Detect which cell encompasses the target text, then output its [X, Y] center coordinate. 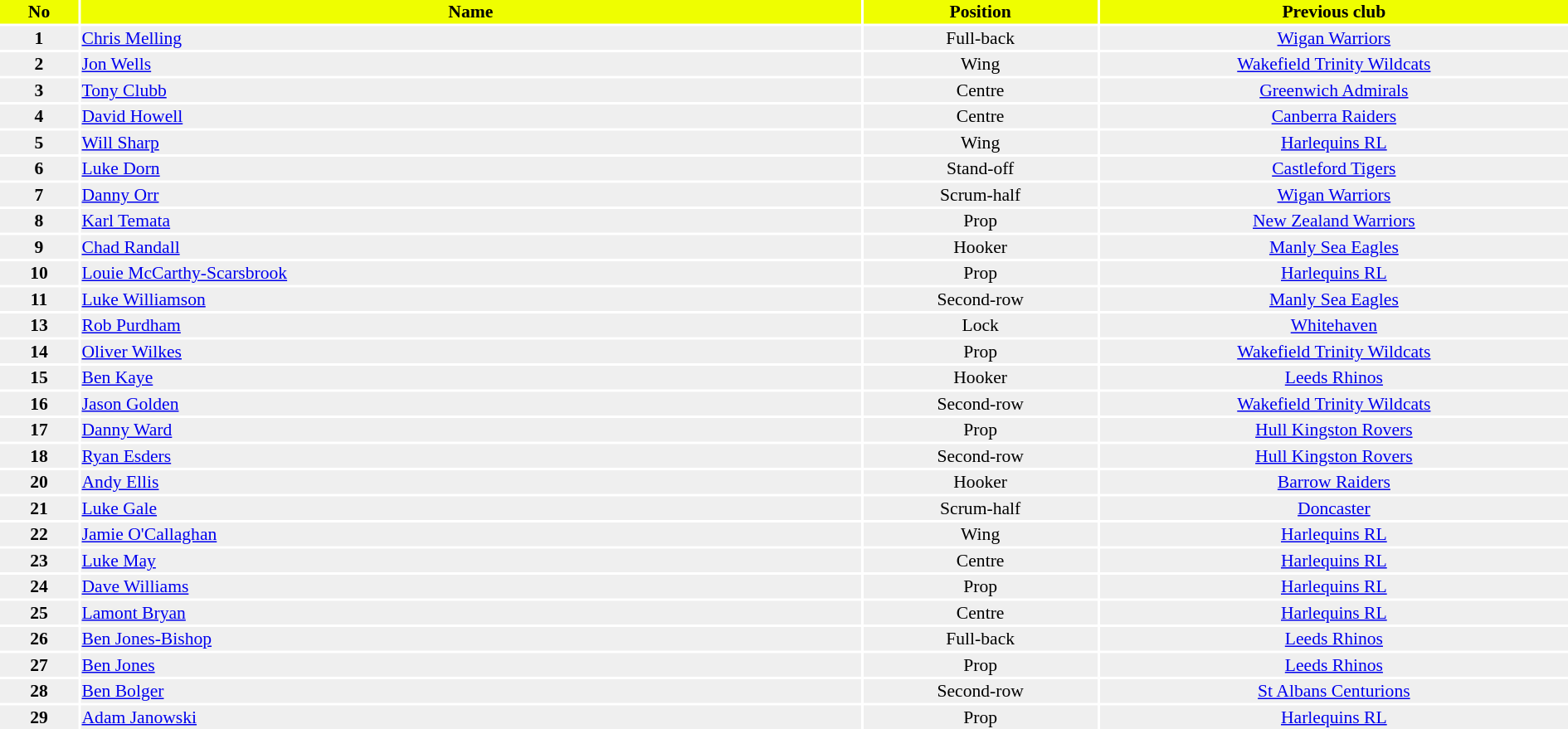
Andy Ellis [471, 482]
Ben Jones [471, 665]
Ben Jones-Bishop [471, 639]
13 [39, 325]
24 [39, 586]
Lamont Bryan [471, 612]
28 [39, 691]
Chris Melling [471, 38]
Jon Wells [471, 64]
17 [39, 430]
Chad Randall [471, 247]
25 [39, 612]
10 [39, 273]
Dave Williams [471, 586]
Position [981, 12]
Rob Purdham [471, 325]
3 [39, 90]
Danny Orr [471, 194]
Karl Temata [471, 221]
22 [39, 534]
Castleford Tigers [1334, 168]
27 [39, 665]
4 [39, 116]
Greenwich Admirals [1334, 90]
Will Sharp [471, 143]
Doncaster [1334, 508]
23 [39, 561]
Louie McCarthy-Scarsbrook [471, 273]
18 [39, 456]
Oliver Wilkes [471, 352]
Jason Golden [471, 403]
Barrow Raiders [1334, 482]
Stand-off [981, 168]
Luke May [471, 561]
Whitehaven [1334, 325]
Ben Kaye [471, 377]
7 [39, 194]
Danny Ward [471, 430]
1 [39, 38]
Ryan Esders [471, 456]
Jamie O'Callaghan [471, 534]
29 [39, 717]
Lock [981, 325]
Canberra Raiders [1334, 116]
14 [39, 352]
New Zealand Warriors [1334, 221]
16 [39, 403]
9 [39, 247]
20 [39, 482]
21 [39, 508]
Tony Clubb [471, 90]
Ben Bolger [471, 691]
Luke Gale [471, 508]
5 [39, 143]
15 [39, 377]
11 [39, 299]
Luke Dorn [471, 168]
Previous club [1334, 12]
Adam Janowski [471, 717]
David Howell [471, 116]
8 [39, 221]
No [39, 12]
Luke Williamson [471, 299]
6 [39, 168]
St Albans Centurions [1334, 691]
2 [39, 64]
Name [471, 12]
26 [39, 639]
